Detect which cell encompasses the target text, then output its [X, Y] center coordinate. 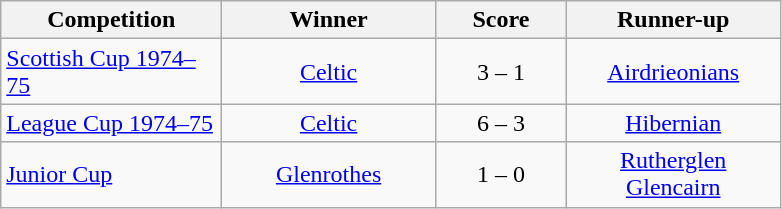
Scottish Cup 1974–75 [112, 72]
Airdrieonians [673, 72]
6 – 3 [500, 123]
Hibernian [673, 123]
1 – 0 [500, 174]
Competition [112, 20]
Junior Cup [112, 174]
Glenrothes [329, 174]
Runner-up [673, 20]
League Cup 1974–75 [112, 123]
Score [500, 20]
3 – 1 [500, 72]
Rutherglen Glencairn [673, 174]
Winner [329, 20]
